Identify which cell holds the provided text, then report its (X, Y) central coordinate. 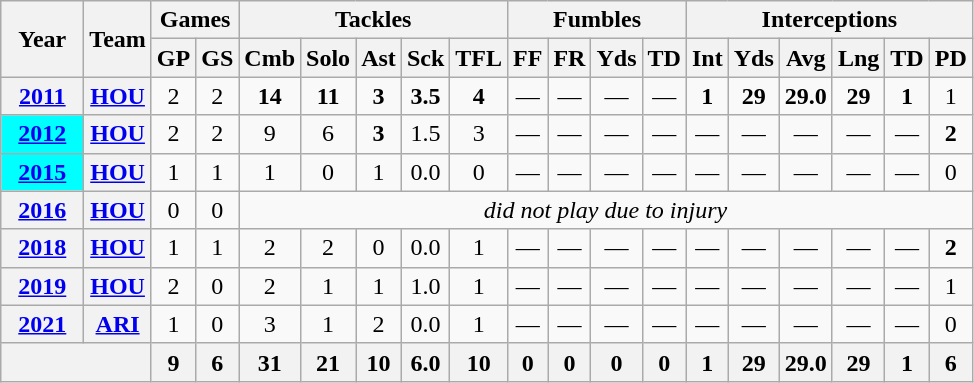
31 (270, 362)
Sck (425, 58)
Lng (858, 58)
2015 (42, 172)
Solo (328, 58)
14 (270, 96)
did not play due to injury (606, 210)
Year (42, 39)
Fumbles (598, 20)
2019 (42, 286)
FF (528, 58)
Tackles (374, 20)
4 (479, 96)
2018 (42, 248)
GP (173, 58)
Cmb (270, 58)
1.5 (425, 134)
ARI (118, 324)
2011 (42, 96)
Avg (806, 58)
6.0 (425, 362)
2016 (42, 210)
TFL (479, 58)
FR (570, 58)
Games (194, 20)
Team (118, 39)
Ast (379, 58)
21 (328, 362)
2021 (42, 324)
GS (218, 58)
11 (328, 96)
PD (950, 58)
Int (707, 58)
Interceptions (829, 20)
3.5 (425, 96)
1.0 (425, 286)
2012 (42, 134)
